Identify which cell holds the provided text, then report its (x, y) central coordinate. 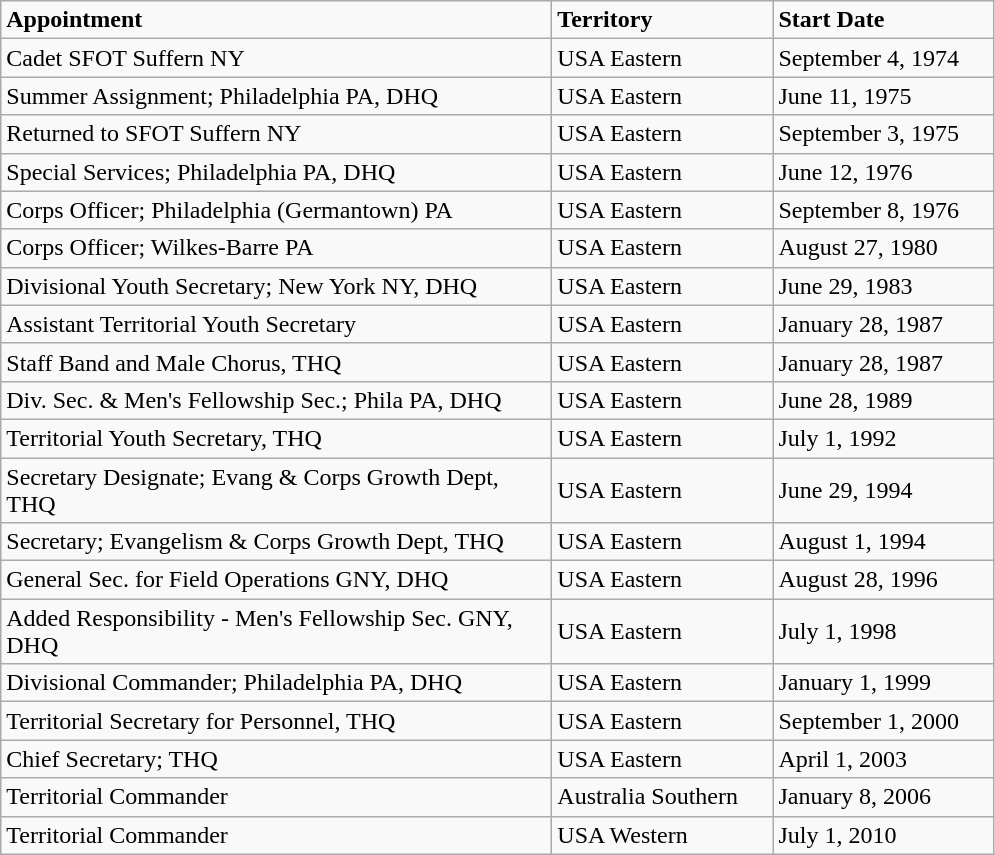
June 29, 1994 (884, 490)
Secretary Designate; Evang & Corps Growth Dept, THQ (276, 490)
April 1, 2003 (884, 759)
July 1, 1998 (884, 632)
September 8, 1976 (884, 210)
Territorial Secretary for Personnel, THQ (276, 721)
August 27, 1980 (884, 248)
January 1, 1999 (884, 683)
June 29, 1983 (884, 286)
June 12, 1976 (884, 172)
Cadet SFOT Suffern NY (276, 58)
Start Date (884, 20)
Summer Assignment; Philadelphia PA, DHQ (276, 96)
Appointment (276, 20)
Divisional Commander; Philadelphia PA, DHQ (276, 683)
Corps Officer; Philadelphia (Germantown) PA (276, 210)
June 11, 1975 (884, 96)
Staff Band and Male Chorus, THQ (276, 362)
Corps Officer; Wilkes-Barre PA (276, 248)
July 1, 2010 (884, 835)
Secretary; Evangelism & Corps Growth Dept, THQ (276, 542)
Special Services; Philadelphia PA, DHQ (276, 172)
Added Responsibility - Men's Fellowship Sec. GNY, DHQ (276, 632)
Div. Sec. & Men's Fellowship Sec.; Phila PA, DHQ (276, 400)
Chief Secretary; THQ (276, 759)
Assistant Territorial Youth Secretary (276, 324)
Returned to SFOT Suffern NY (276, 134)
Australia Southern (662, 797)
September 4, 1974 (884, 58)
July 1, 1992 (884, 438)
Territory (662, 20)
September 1, 2000 (884, 721)
January 8, 2006 (884, 797)
USA Western (662, 835)
September 3, 1975 (884, 134)
Territorial Youth Secretary, THQ (276, 438)
Divisional Youth Secretary; New York NY, DHQ (276, 286)
General Sec. for Field Operations GNY, DHQ (276, 580)
August 1, 1994 (884, 542)
August 28, 1996 (884, 580)
June 28, 1989 (884, 400)
